From the cell containing the given text, extract its center point as [X, Y] coordinate. 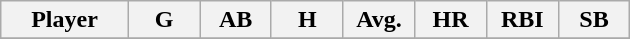
SB [594, 20]
H [307, 20]
Player [64, 20]
Avg. [379, 20]
RBI [522, 20]
HR [451, 20]
AB [236, 20]
G [164, 20]
